Pinpoint the cell where the given text exists, returning its (x, y) midpoint coordinate. 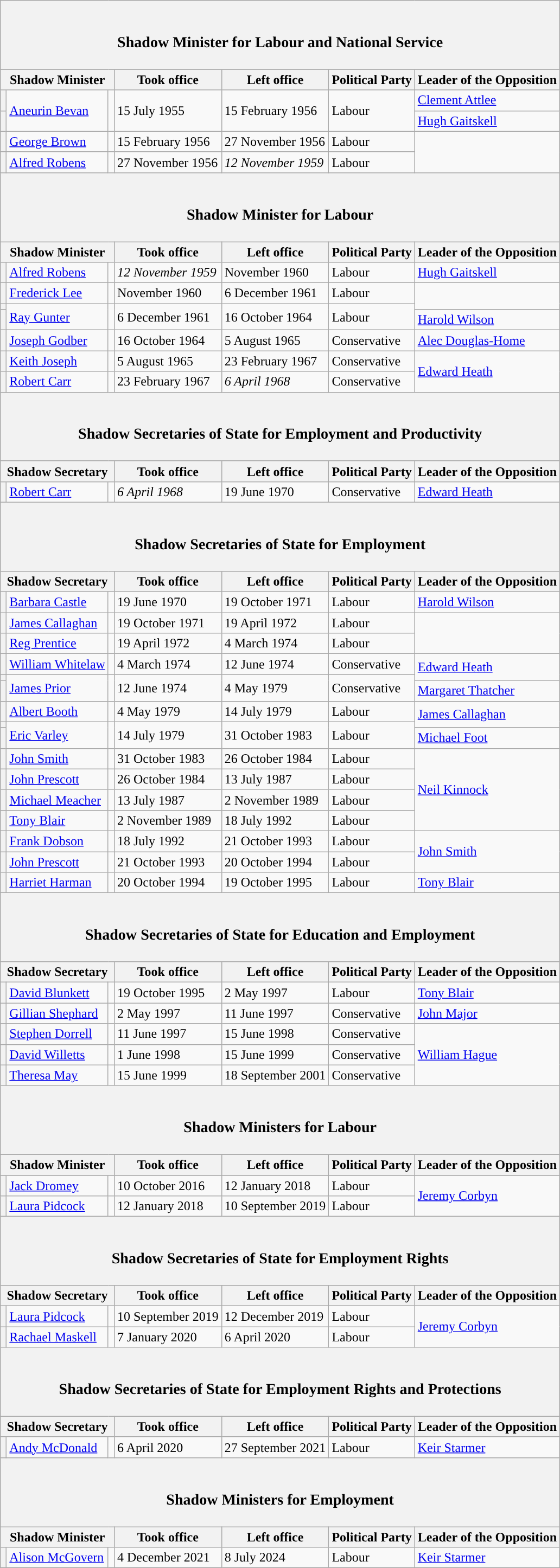
Rachael Maskell (58, 1337)
Shadow Secretaries of State for Employment (280, 537)
Aneurin Bevan (58, 111)
Shadow Secretaries of State for Employment Rights and Protections (280, 1381)
Keith Joseph (58, 361)
William Whitelaw (58, 664)
12 December 2019 (275, 1316)
Ray Gunter (58, 317)
Shadow Minister for Labour (280, 207)
27 September 2021 (275, 1447)
7 January 2020 (168, 1337)
William Hague (487, 1055)
Michael Foot (487, 738)
Barbara Castle (58, 602)
Alec Douglas-Home (487, 340)
Shadow Ministers for Labour (280, 1120)
David Blunkett (58, 993)
Stephen Dorrell (58, 1034)
Harriet Harman (58, 883)
John Major (487, 1013)
15 July 1955 (168, 111)
10 October 2016 (168, 1186)
Shadow Secretaries of State for Employment Rights (280, 1251)
Albert Booth (58, 711)
1 June 1998 (168, 1055)
Reg Prentice (58, 644)
George Brown (58, 142)
Gillian Shephard (58, 1013)
15 June 1998 (275, 1034)
Jack Dromey (58, 1186)
James Prior (58, 687)
David Willetts (58, 1055)
Theresa May (58, 1075)
Frederick Lee (58, 293)
Joseph Godber (58, 340)
Eric Varley (58, 735)
Shadow Minister for Labour and National Service (280, 35)
Michael Meacher (58, 800)
Shadow Secretaries of State for Employment and Productivity (280, 426)
Shadow Ministers for Employment (280, 1492)
4 December 2021 (168, 1558)
Neil Kinnock (487, 789)
Alison McGovern (58, 1558)
Andy McDonald (58, 1447)
8 July 2024 (275, 1558)
Shadow Secretaries of State for Education and Employment (280, 927)
18 September 2001 (275, 1075)
Clement Attlee (487, 100)
Margaret Thatcher (487, 691)
Frank Dobson (58, 841)
